Extract the (x, y) coordinate from the center of the cell holding the provided text.  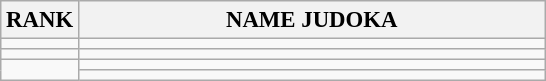
RANK (40, 20)
NAME JUDOKA (312, 20)
